From the cell containing the given text, extract its center point as (X, Y) coordinate. 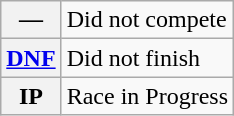
Did not finish (147, 58)
Race in Progress (147, 96)
DNF (31, 58)
Did not compete (147, 20)
IP (31, 96)
— (31, 20)
